Determine the (x, y) coordinate at the center of the cell enclosing the given text.  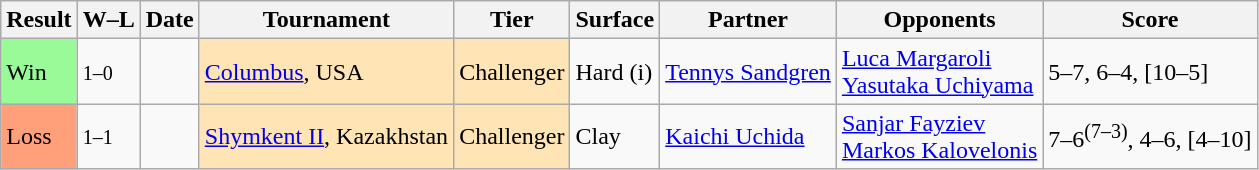
Win (39, 72)
Tournament (326, 20)
W–L (108, 20)
Shymkent II, Kazakhstan (326, 136)
Surface (615, 20)
Clay (615, 136)
Date (170, 20)
Tier (512, 20)
Loss (39, 136)
Hard (i) (615, 72)
Score (1150, 20)
Result (39, 20)
1–1 (108, 136)
Partner (748, 20)
Opponents (939, 20)
7–6(7–3), 4–6, [4–10] (1150, 136)
Columbus, USA (326, 72)
5–7, 6–4, [10–5] (1150, 72)
1–0 (108, 72)
Sanjar Fayziev Markos Kalovelonis (939, 136)
Luca Margaroli Yasutaka Uchiyama (939, 72)
Tennys Sandgren (748, 72)
Kaichi Uchida (748, 136)
